Detect which cell encompasses the target text, then output its [X, Y] center coordinate. 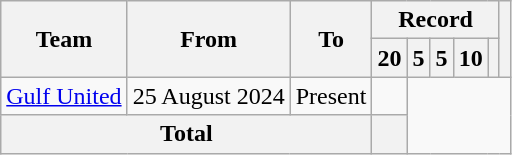
To [331, 39]
Total [186, 134]
Team [64, 39]
10 [470, 58]
Present [331, 96]
25 August 2024 [208, 96]
Gulf United [64, 96]
20 [390, 58]
Record [436, 20]
From [208, 39]
